Extract the [X, Y] coordinate from the center of the cell holding the provided text.  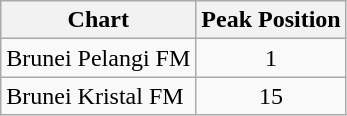
1 [271, 58]
15 [271, 96]
Brunei Kristal FM [98, 96]
Peak Position [271, 20]
Brunei Pelangi FM [98, 58]
Chart [98, 20]
